Output the [x, y] coordinate of the center of the cell containing the given text.  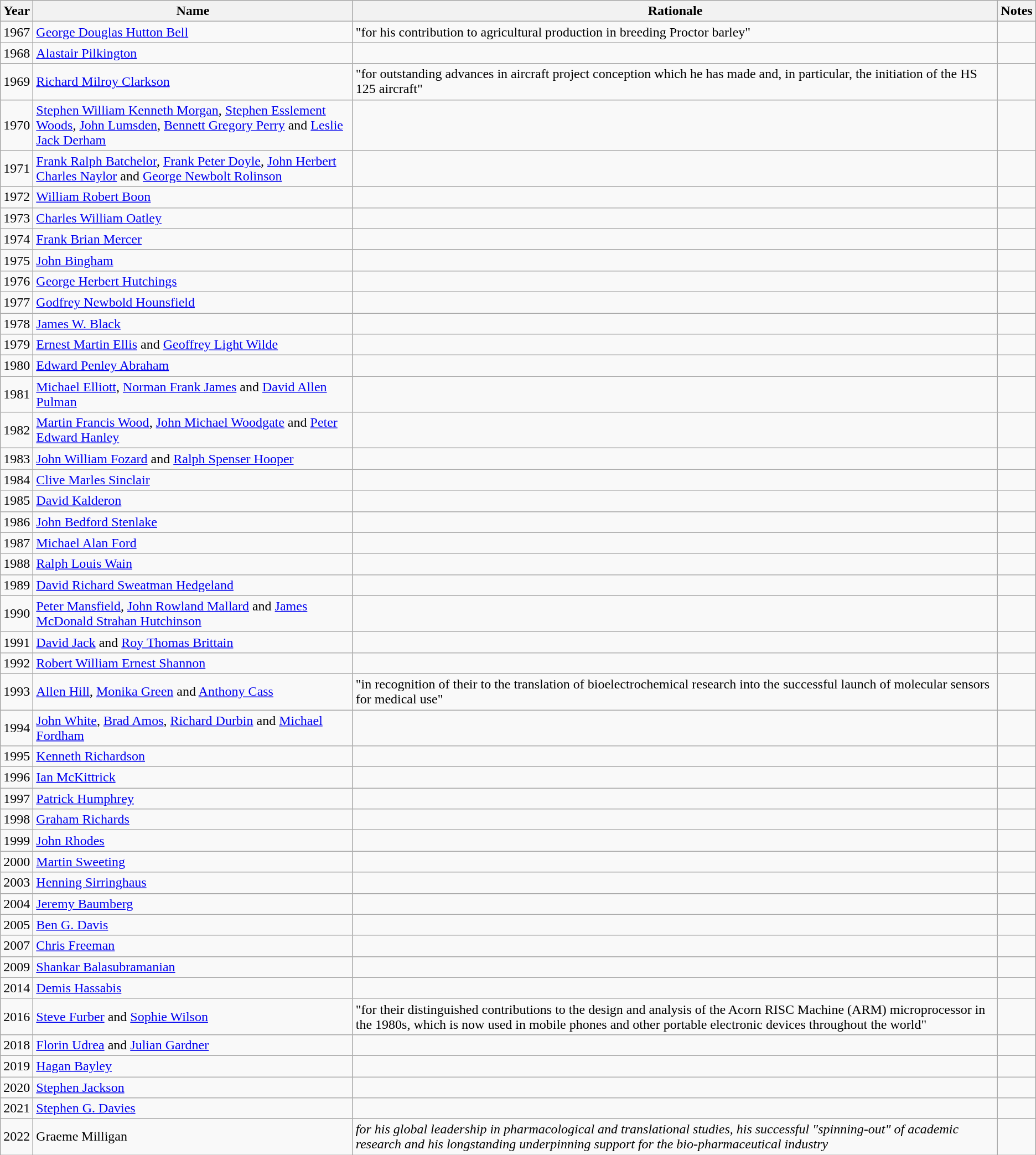
David Kalderon [193, 501]
Clive Marles Sinclair [193, 480]
1979 [17, 345]
Florin Udrea and Julian Gardner [193, 1045]
1971 [17, 168]
1976 [17, 281]
1988 [17, 564]
2000 [17, 862]
John Bingham [193, 260]
Ralph Louis Wain [193, 564]
2018 [17, 1045]
1974 [17, 239]
1993 [17, 692]
1985 [17, 501]
Michael Elliott, Norman Frank James and David Allen Pulman [193, 394]
Ben G. Davis [193, 925]
Frank Brian Mercer [193, 239]
1969 [17, 82]
Graeme Milligan [193, 1137]
1970 [17, 125]
1994 [17, 727]
Frank Ralph Batchelor, Frank Peter Doyle, John Herbert Charles Naylor and George Newbolt Rolinson [193, 168]
Ernest Martin Ellis and Geoffrey Light Wilde [193, 345]
1983 [17, 459]
Martin Francis Wood, John Michael Woodgate and Peter Edward Hanley [193, 431]
1997 [17, 799]
Chris Freeman [193, 946]
Demis Hassabis [193, 988]
Year [17, 11]
George Herbert Hutchings [193, 281]
2022 [17, 1137]
Stephen G. Davies [193, 1109]
Ian McKittrick [193, 778]
2019 [17, 1066]
David Richard Sweatman Hedgeland [193, 585]
1967 [17, 32]
Martin Sweeting [193, 862]
1992 [17, 663]
John Bedford Stenlake [193, 522]
1996 [17, 778]
1984 [17, 480]
1995 [17, 757]
Stephen William Kenneth Morgan, Stephen Esslement Woods, John Lumsden, Bennett Gregory Perry and Leslie Jack Derham [193, 125]
Edward Penley Abraham [193, 366]
2003 [17, 883]
William Robert Boon [193, 197]
Shankar Balasubramanian [193, 967]
Kenneth Richardson [193, 757]
Godfrey Newbold Hounsfield [193, 302]
2005 [17, 925]
1982 [17, 431]
Robert William Ernest Shannon [193, 663]
John Rhodes [193, 841]
John White, Brad Amos, Richard Durbin and Michael Fordham [193, 727]
1987 [17, 543]
Rationale [675, 11]
Name [193, 11]
Jeremy Baumberg [193, 904]
1980 [17, 366]
Hagan Bayley [193, 1066]
Allen Hill, Monika Green and Anthony Cass [193, 692]
1972 [17, 197]
1991 [17, 642]
2004 [17, 904]
1978 [17, 324]
1977 [17, 302]
James W. Black [193, 324]
George Douglas Hutton Bell [193, 32]
Henning Sirringhaus [193, 883]
1973 [17, 218]
Peter Mansfield, John Rowland Mallard and James McDonald Strahan Hutchinson [193, 613]
"for his contribution to agricultural production in breeding Proctor barley" [675, 32]
2020 [17, 1087]
Notes [1017, 11]
"for outstanding advances in aircraft project conception which he has made and, in particular, the initiation of the HS 125 aircraft" [675, 82]
2016 [17, 1016]
1998 [17, 820]
2009 [17, 967]
1986 [17, 522]
1990 [17, 613]
1975 [17, 260]
Michael Alan Ford [193, 543]
2021 [17, 1109]
2007 [17, 946]
Alastair Pilkington [193, 53]
Richard Milroy Clarkson [193, 82]
1968 [17, 53]
1989 [17, 585]
Steve Furber and Sophie Wilson [193, 1016]
Stephen Jackson [193, 1087]
1999 [17, 841]
David Jack and Roy Thomas Brittain [193, 642]
"in recognition of their to the translation of bioelectrochemical research into the successful launch of molecular sensors for medical use" [675, 692]
Patrick Humphrey [193, 799]
1981 [17, 394]
Graham Richards [193, 820]
John William Fozard and Ralph Spenser Hooper [193, 459]
Charles William Oatley [193, 218]
2014 [17, 988]
